Determine the [x, y] coordinate at the center of the cell enclosing the given text.  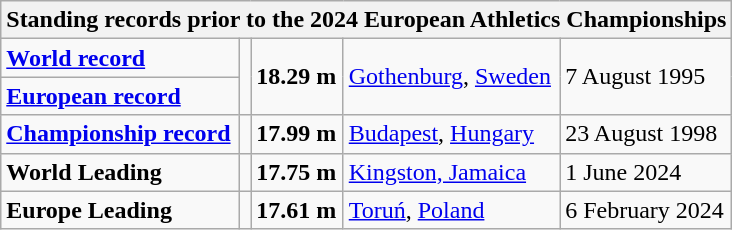
17.75 m [297, 172]
18.29 m [297, 77]
World Leading [120, 172]
Toruń, Poland [451, 210]
Gothenburg, Sweden [451, 77]
Budapest, Hungary [451, 134]
23 August 1998 [646, 134]
7 August 1995 [646, 77]
Europe Leading [120, 210]
European record [120, 96]
World record [120, 58]
Championship record [120, 134]
17.61 m [297, 210]
1 June 2024 [646, 172]
Standing records prior to the 2024 European Athletics Championships [366, 20]
Kingston, Jamaica [451, 172]
6 February 2024 [646, 210]
17.99 m [297, 134]
